Capture the cell that displays the provided text and extract its [X, Y] central coordinate. 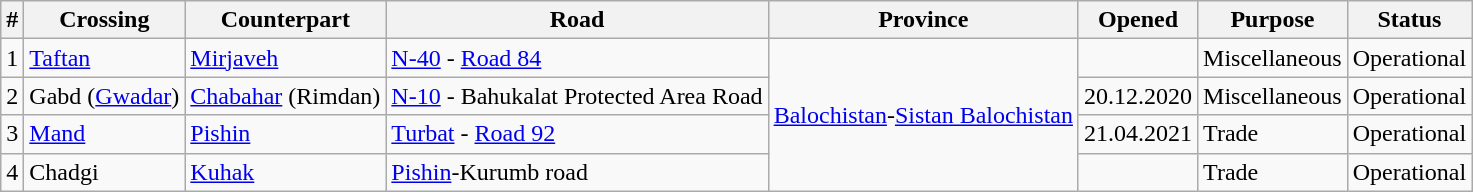
3 [12, 134]
Balochistan-Sistan Balochistan [923, 115]
Crossing [104, 20]
Road [577, 20]
2 [12, 96]
20.12.2020 [1138, 96]
Pishin-Kurumb road [577, 172]
4 [12, 172]
N-10 - Bahukalat Protected Area Road [577, 96]
Opened [1138, 20]
Kuhak [286, 172]
Province [923, 20]
Counterpart [286, 20]
Status [1409, 20]
Turbat - Road 92 [577, 134]
Mirjaveh [286, 58]
Purpose [1273, 20]
Gabd (Gwadar) [104, 96]
21.04.2021 [1138, 134]
Pishin [286, 134]
Chadgi [104, 172]
N-40 - Road 84 [577, 58]
Chabahar (Rimdan) [286, 96]
Taftan [104, 58]
Mand [104, 134]
1 [12, 58]
# [12, 20]
